From the cell containing the given text, extract its center point as (X, Y) coordinate. 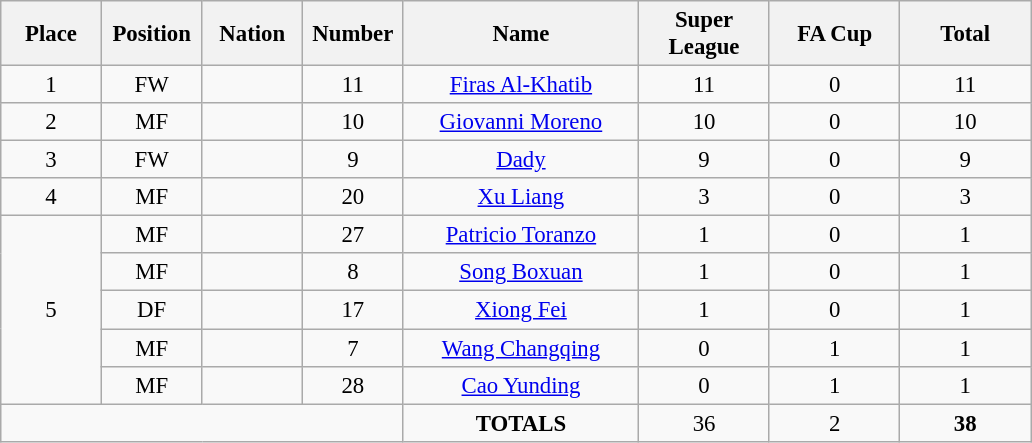
Giovanni Moreno (521, 122)
38 (966, 423)
7 (354, 348)
8 (354, 273)
20 (354, 197)
Number (354, 34)
TOTALS (521, 423)
36 (704, 423)
Place (52, 34)
5 (52, 310)
Super League (704, 34)
Cao Yunding (521, 385)
Xiong Fei (521, 310)
Firas Al-Khatib (521, 85)
Nation (252, 34)
Song Boxuan (521, 273)
Patricio Toranzo (521, 235)
Xu Liang (521, 197)
17 (354, 310)
Position (152, 34)
4 (52, 197)
28 (354, 385)
Wang Changqing (521, 348)
Dady (521, 160)
Total (966, 34)
FA Cup (834, 34)
DF (152, 310)
27 (354, 235)
Name (521, 34)
